Find where the given text appears and provide that cell's center as (x, y) coordinate. 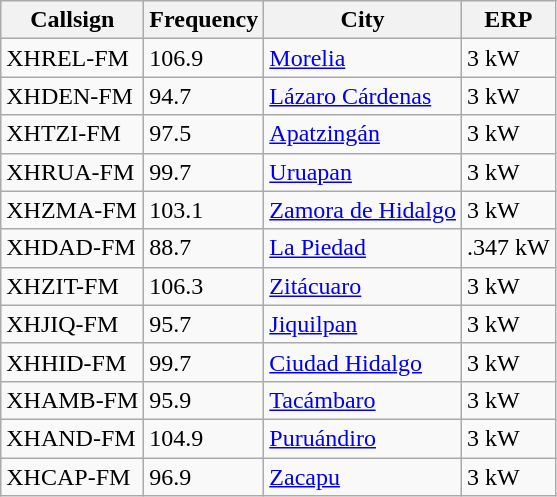
104.9 (204, 438)
XHDEN-FM (72, 96)
Tacámbaro (363, 400)
XHCAP-FM (72, 477)
XHZIT-FM (72, 286)
Callsign (72, 20)
XHAND-FM (72, 438)
95.7 (204, 324)
City (363, 20)
Uruapan (363, 172)
XHHID-FM (72, 362)
XHREL-FM (72, 58)
Morelia (363, 58)
XHDAD-FM (72, 248)
XHJIQ-FM (72, 324)
96.9 (204, 477)
106.9 (204, 58)
Zamora de Hidalgo (363, 210)
95.9 (204, 400)
Jiquilpan (363, 324)
ERP (508, 20)
88.7 (204, 248)
Puruándiro (363, 438)
Apatzingán (363, 134)
103.1 (204, 210)
La Piedad (363, 248)
94.7 (204, 96)
XHRUA-FM (72, 172)
97.5 (204, 134)
XHZMA-FM (72, 210)
Lázaro Cárdenas (363, 96)
XHTZI-FM (72, 134)
Zitácuaro (363, 286)
XHAMB-FM (72, 400)
.347 kW (508, 248)
Frequency (204, 20)
Ciudad Hidalgo (363, 362)
Zacapu (363, 477)
106.3 (204, 286)
